Provide the (X, Y) coordinate of the cell's center where the given text is located.  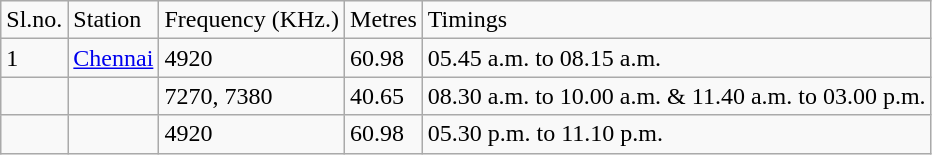
Sl.no. (34, 20)
7270, 7380 (252, 96)
Timings (676, 20)
Metres (384, 20)
05.45 a.m. to 08.15 a.m. (676, 58)
Station (114, 20)
1 (34, 58)
Frequency (KHz.) (252, 20)
40.65 (384, 96)
05.30 p.m. to 11.10 p.m. (676, 134)
08.30 a.m. to 10.00 a.m. & 11.40 a.m. to 03.00 p.m. (676, 96)
Chennai (114, 58)
